Identify which cell holds the provided text, then report its (x, y) central coordinate. 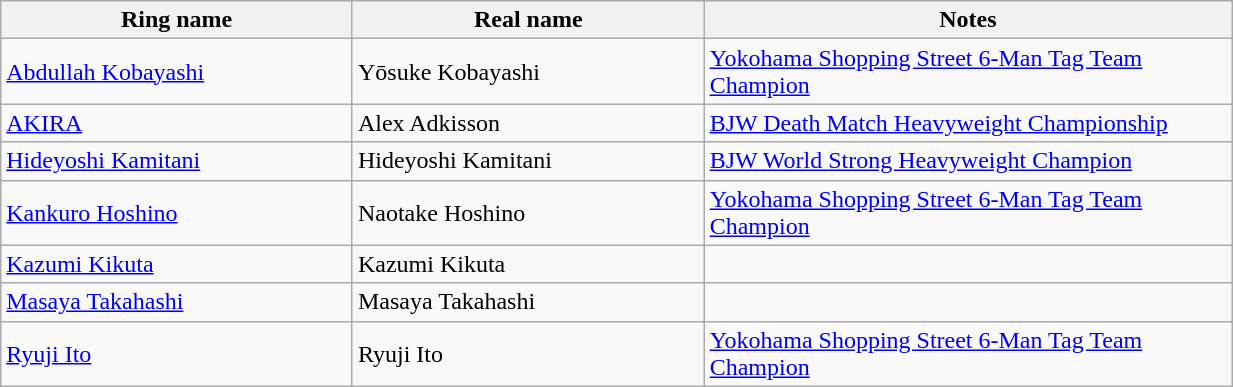
Notes (968, 20)
Alex Adkisson (528, 123)
BJW World Strong Heavyweight Champion (968, 161)
Ring name (177, 20)
Yōsuke Kobayashi (528, 72)
Real name (528, 20)
Naotake Hoshino (528, 212)
Kankuro Hoshino (177, 212)
AKIRA (177, 123)
Abdullah Kobayashi (177, 72)
BJW Death Match Heavyweight Championship (968, 123)
